Search for the cell housing the specified text and yield its (x, y) center coordinate. 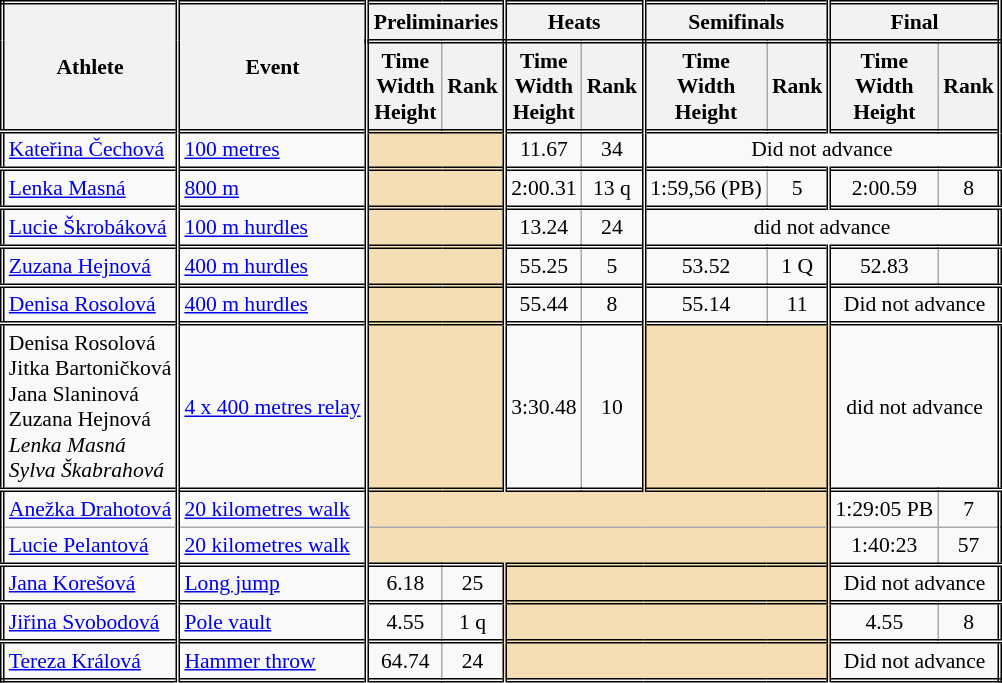
Event (272, 67)
4 x 400 metres relay (272, 407)
53.52 (706, 266)
Lenka Masná (90, 190)
2:00.31 (544, 190)
Jiřina Svobodová (90, 622)
52.83 (884, 266)
64.74 (404, 662)
1 q (474, 622)
11 (798, 304)
Anežka Drahotová (90, 508)
Denisa Rosolová (90, 304)
100 metres (272, 150)
6.18 (404, 584)
100 m hurdles (272, 228)
Hammer throw (272, 662)
Lucie Škrobáková (90, 228)
1:59,56 (PB) (706, 190)
10 (613, 407)
Final (914, 22)
Preliminaries (436, 22)
13.24 (544, 228)
Pole vault (272, 622)
7 (969, 508)
25 (474, 584)
55.14 (706, 304)
34 (613, 150)
Kateřina Čechová (90, 150)
Zuzana Hejnová (90, 266)
13 q (613, 190)
1:40:23 (884, 546)
Tereza Králová (90, 662)
800 m (272, 190)
1 Q (798, 266)
Semifinals (736, 22)
Jana Korešová (90, 584)
3:30.48 (544, 407)
55.44 (544, 304)
55.25 (544, 266)
57 (969, 546)
1:29:05 PB (884, 508)
11.67 (544, 150)
Denisa RosolováJitka BartoničkováJana SlaninováZuzana HejnováLenka MasnáSylva Škabrahová (90, 407)
2:00.59 (884, 190)
Heats (574, 22)
Long jump (272, 584)
Lucie Pelantová (90, 546)
Athlete (90, 67)
